For the text-containing cell, return its midpoint in [x, y] coordinate format. 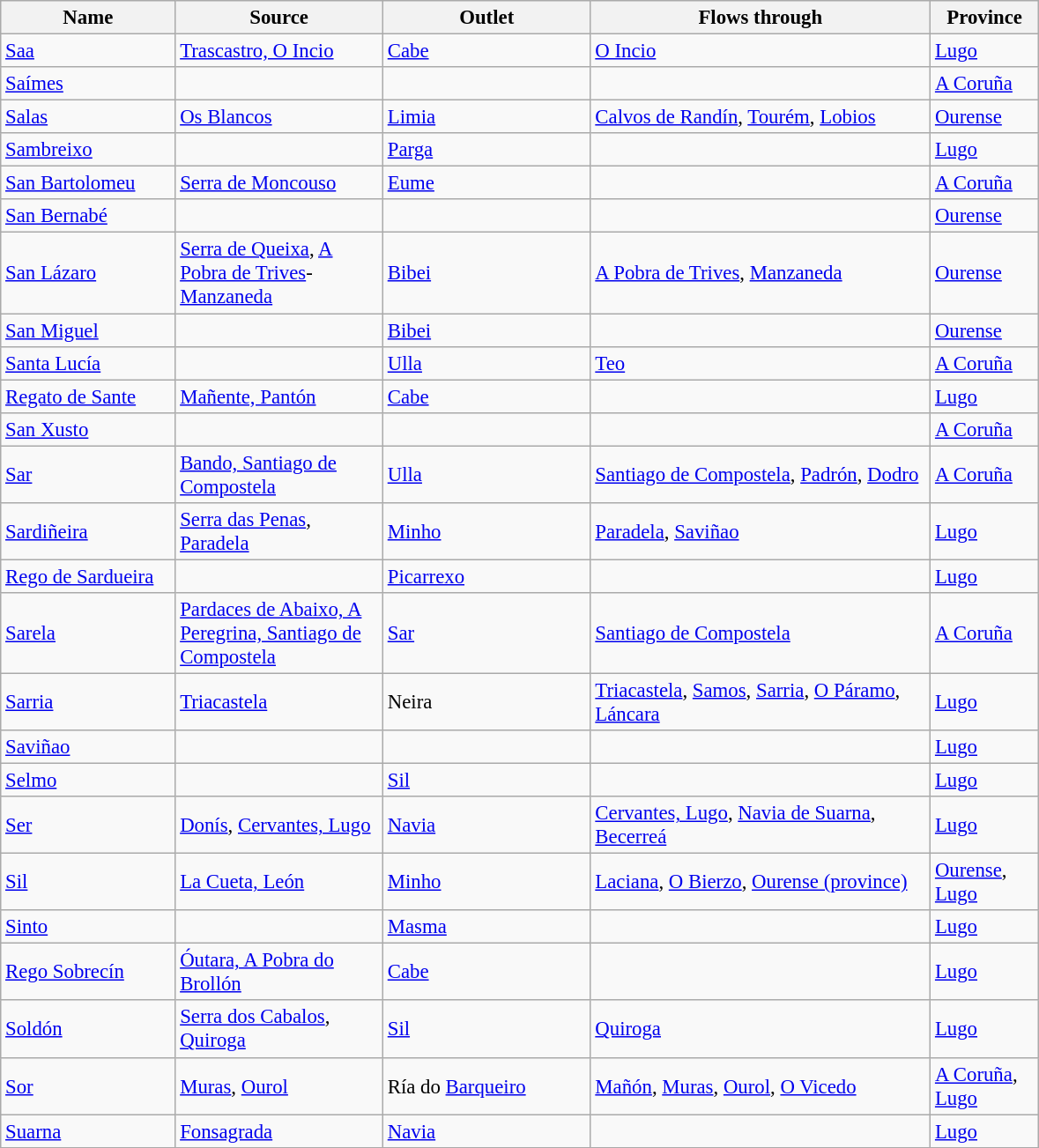
Laciana, O Bierzo, Ourense (province) [761, 883]
Quiroga [761, 1029]
San Bartolomeu [88, 183]
Saímes [88, 84]
Masma [486, 927]
San Lázaro [88, 273]
Mañón, Muras, Ourol, O Vicedo [761, 1085]
Saviñao [88, 747]
Serra das Penas, Paradela [279, 532]
Soldón [88, 1029]
Donís, Cervantes, Lugo [279, 825]
Triacastela [279, 701]
Suarna [88, 1131]
Pardaces de Abaixo, A Peregrina, Santiago de Compostela [279, 633]
Selmo [88, 781]
Rego Sobrecín [88, 973]
Ría do Barqueiro [486, 1085]
Sinto [88, 927]
Eume [486, 183]
Sardiñeira [88, 532]
Province [985, 18]
Serra de Queixa, A Pobra de Trives-Manzaneda [279, 273]
Parga [486, 150]
Santa Lucía [88, 363]
A Pobra de Trives, Manzaneda [761, 273]
Sor [88, 1085]
Fonsagrada [279, 1131]
Mañente, Pantón [279, 396]
Santiago de Compostela, Padrón, Dodro [761, 474]
Outlet [486, 18]
Salas [88, 117]
Serra de Moncouso [279, 183]
Sambreixo [88, 150]
Rego de Sardueira [88, 576]
Cervantes, Lugo, Navia de Suarna, Becerreá [761, 825]
San Xusto [88, 429]
Santiago de Compostela [761, 633]
Sarela [88, 633]
Óutara, A Pobra do Brollón [279, 973]
Saa [88, 51]
Ourense, Lugo [985, 883]
Muras, Ourol [279, 1085]
Paradela, Saviñao [761, 532]
Bando, Santiago de Compostela [279, 474]
Os Blancos [279, 117]
Regato de Sante [88, 396]
A Coruña, Lugo [985, 1085]
San Bernabé [88, 216]
Ser [88, 825]
Picarrexo [486, 576]
Name [88, 18]
Flows through [761, 18]
Trascastro, O Incio [279, 51]
Triacastela, Samos, Sarria, O Páramo, Láncara [761, 701]
Limia [486, 117]
Sarria [88, 701]
San Miguel [88, 330]
O Incio [761, 51]
Source [279, 18]
Serra dos Cabalos, Quiroga [279, 1029]
Neira [486, 701]
La Cueta, León [279, 883]
Teo [761, 363]
Calvos de Randín, Tourém, Lobios [761, 117]
